Output the [x, y] coordinate of the center of the cell containing the given text.  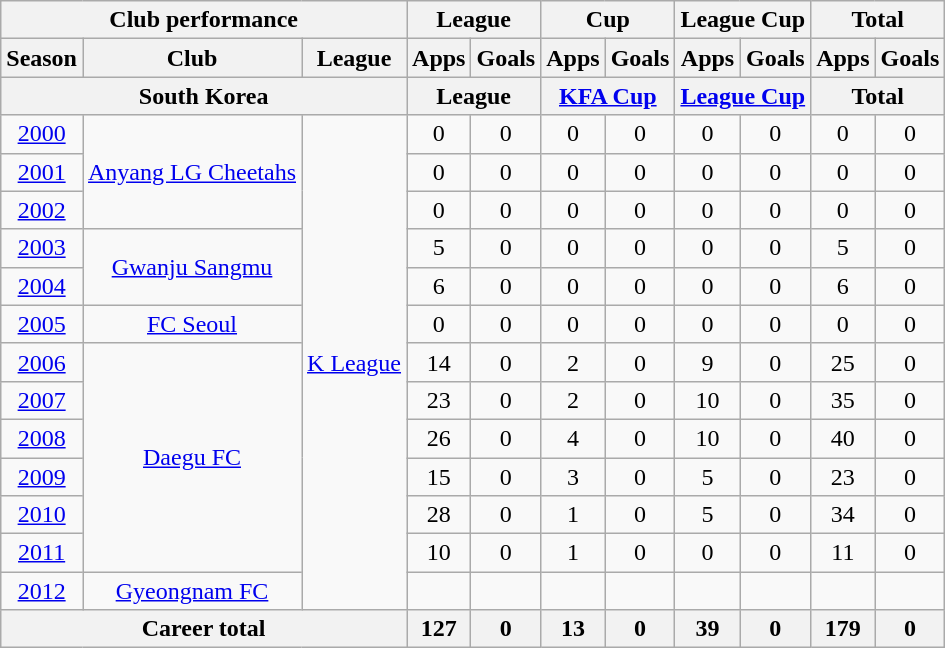
2010 [42, 515]
KFA Cup [608, 96]
9 [708, 362]
2012 [42, 591]
2011 [42, 553]
15 [439, 477]
2005 [42, 324]
11 [843, 553]
34 [843, 515]
2003 [42, 248]
2002 [42, 210]
K League [354, 362]
2004 [42, 286]
Season [42, 58]
13 [573, 629]
40 [843, 438]
26 [439, 438]
3 [573, 477]
28 [439, 515]
2001 [42, 172]
4 [573, 438]
Club performance [204, 20]
2000 [42, 134]
127 [439, 629]
2009 [42, 477]
179 [843, 629]
2008 [42, 438]
Career total [204, 629]
Cup [608, 20]
Daegu FC [192, 457]
FC Seoul [192, 324]
2006 [42, 362]
14 [439, 362]
Club [192, 58]
35 [843, 400]
Gwanju Sangmu [192, 267]
2007 [42, 400]
South Korea [204, 96]
Anyang LG Cheetahs [192, 172]
39 [708, 629]
Gyeongnam FC [192, 591]
25 [843, 362]
